Capture the cell that displays the provided text and extract its (X, Y) central coordinate. 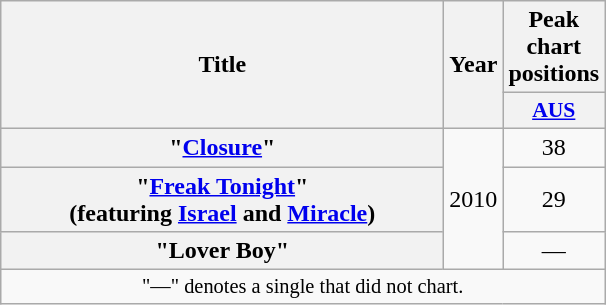
— (554, 251)
2010 (474, 198)
38 (554, 147)
"Lover Boy" (222, 251)
"Closure" (222, 147)
"—" denotes a single that did not chart. (303, 287)
"Freak Tonight"(featuring Israel and Miracle) (222, 198)
Year (474, 65)
AUS (554, 111)
Peak chart positions (554, 47)
29 (554, 198)
Title (222, 65)
